Capture the cell that displays the provided text and extract its [X, Y] central coordinate. 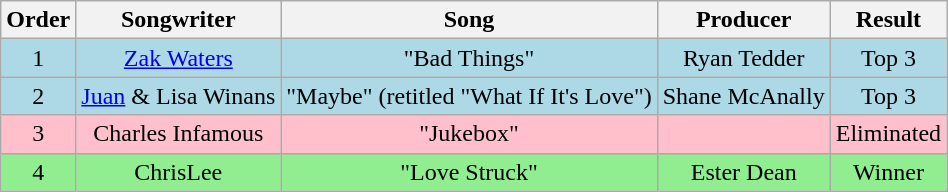
Songwriter [178, 20]
"Love Struck" [469, 172]
Eliminated [888, 134]
Shane McAnally [744, 96]
"Maybe" (retitled "What If It's Love") [469, 96]
3 [38, 134]
2 [38, 96]
1 [38, 58]
4 [38, 172]
Order [38, 20]
Result [888, 20]
Song [469, 20]
ChrisLee [178, 172]
Charles Infamous [178, 134]
"Bad Things" [469, 58]
Zak Waters [178, 58]
"Jukebox" [469, 134]
Juan & Lisa Winans [178, 96]
Winner [888, 172]
Producer [744, 20]
Ester Dean [744, 172]
Ryan Tedder [744, 58]
